Locate the cell with the specified text and output its [x, y] center coordinate. 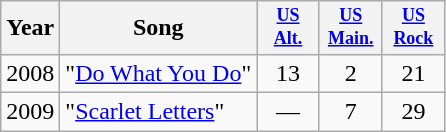
Song [158, 28]
Year [30, 28]
2008 [30, 73]
2 [350, 73]
"Scarlet Letters" [158, 111]
13 [288, 73]
29 [414, 111]
2009 [30, 111]
"Do What You Do" [158, 73]
— [288, 111]
7 [350, 111]
21 [414, 73]
US Alt. [288, 28]
US Rock [414, 28]
US Main. [350, 28]
